For the text-containing cell, return its midpoint in [X, Y] coordinate format. 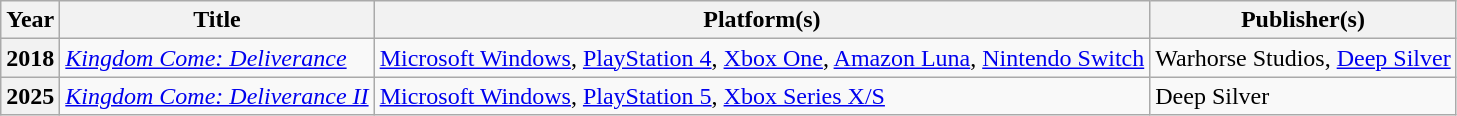
2025 [30, 96]
Warhorse Studios, Deep Silver [1303, 58]
Publisher(s) [1303, 20]
Kingdom Come: Deliverance II [217, 96]
Title [217, 20]
Kingdom Come: Deliverance [217, 58]
2018 [30, 58]
Microsoft Windows, PlayStation 5, Xbox Series X/S [762, 96]
Year [30, 20]
Platform(s) [762, 20]
Deep Silver [1303, 96]
Microsoft Windows, PlayStation 4, Xbox One, Amazon Luna, Nintendo Switch [762, 58]
